Output the [x, y] coordinate of the center of the cell containing the given text.  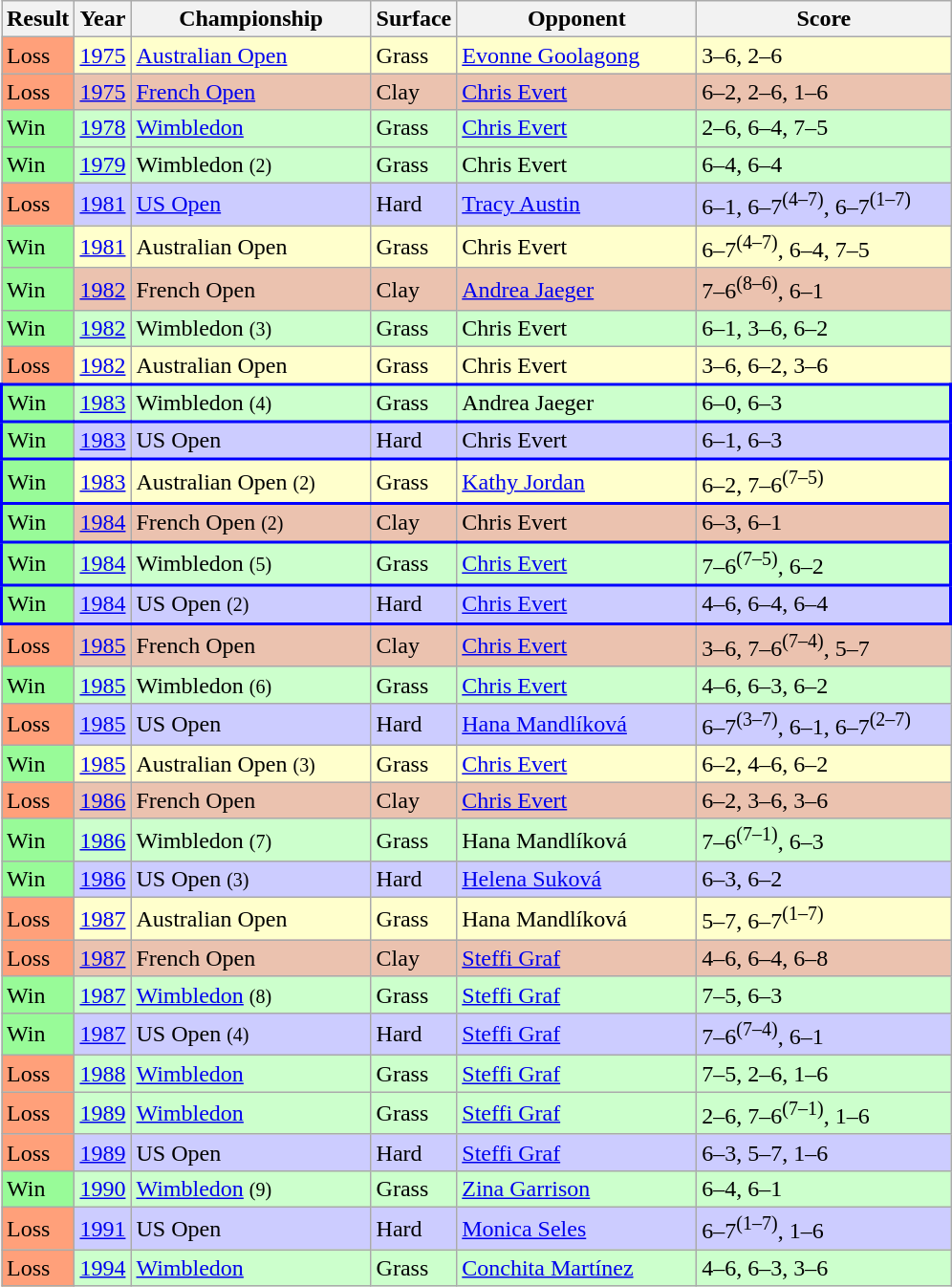
6–0, 6–3 [824, 404]
Australian Open (3) [250, 764]
6–2, 7–6(7–5) [824, 482]
6–3, 6–1 [824, 523]
Conchita Martínez [577, 1268]
Result [38, 19]
6–2, 3–6, 3–6 [824, 800]
Wimbledon (3) [250, 329]
6–2, 2–6, 1–6 [824, 92]
3–6, 7–6(7–4), 5–7 [824, 644]
4–6, 6–3, 3–6 [824, 1268]
6–3, 6–2 [824, 880]
6–1, 6–3 [824, 441]
Championship [250, 19]
1988 [103, 1074]
6–1, 3–6, 6–2 [824, 329]
1991 [103, 1230]
Wimbledon (6) [250, 685]
5–7, 6–7(1–7) [824, 920]
1990 [103, 1189]
Surface [414, 19]
Tracy Austin [577, 205]
4–6, 6–4, 6–8 [824, 958]
Year [103, 19]
7–5, 6–3 [824, 994]
Helena Suková [577, 880]
Wimbledon (5) [250, 563]
6–3, 5–7, 1–6 [824, 1152]
1979 [103, 164]
US Open (2) [250, 604]
Kathy Jordan [577, 482]
6–2, 4–6, 6–2 [824, 764]
6–7(3–7), 6–1, 6–7(2–7) [824, 725]
Monica Seles [577, 1230]
US Open (4) [250, 1035]
Australian Open (2) [250, 482]
7–6(7–1), 6–3 [824, 840]
1978 [103, 128]
2–6, 6–4, 7–5 [824, 128]
Wimbledon (4) [250, 404]
Wimbledon (9) [250, 1189]
6–4, 6–1 [824, 1189]
Evonne Goolagong [577, 55]
US Open (3) [250, 880]
Zina Garrison [577, 1189]
6–4, 6–4 [824, 164]
2–6, 7–6(7–1), 1–6 [824, 1113]
Opponent [577, 19]
French Open (2) [250, 523]
4–6, 6–4, 6–4 [824, 604]
Wimbledon (7) [250, 840]
7–6(8–6), 6–1 [824, 289]
1994 [103, 1268]
6–7(4–7), 6–4, 7–5 [824, 247]
3–6, 6–2, 3–6 [824, 365]
7–6(7–4), 6–1 [824, 1035]
7–5, 2–6, 1–6 [824, 1074]
Score [824, 19]
4–6, 6–3, 6–2 [824, 685]
3–6, 2–6 [824, 55]
7–6(7–5), 6–2 [824, 563]
6–1, 6–7(4–7), 6–7(1–7) [824, 205]
6–7(1–7), 1–6 [824, 1230]
Wimbledon (2) [250, 164]
Wimbledon (8) [250, 994]
